Identify which cell holds the provided text, then report its [x, y] central coordinate. 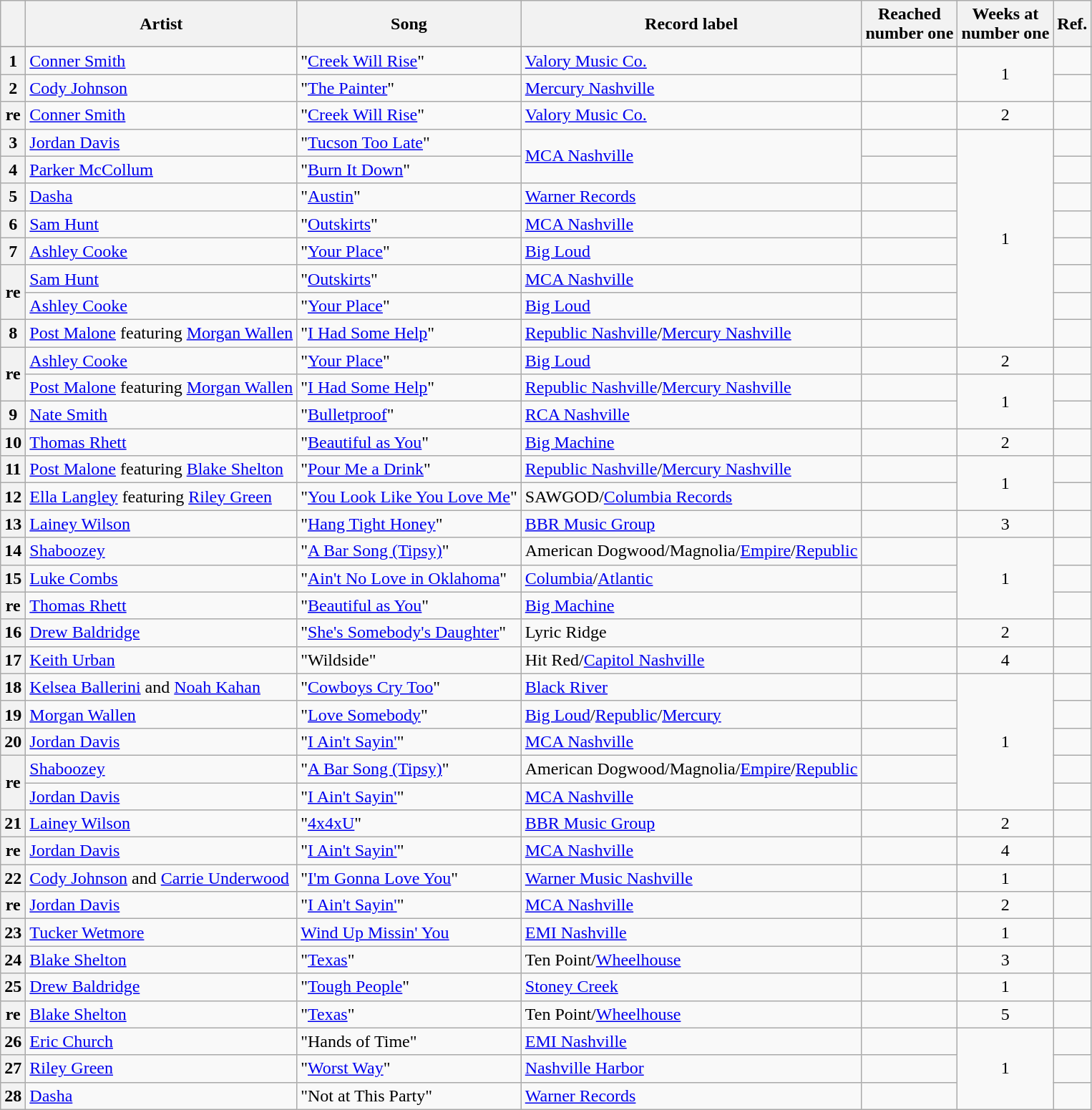
Luke Combs [162, 578]
Record label [691, 24]
Ref. [1072, 24]
8 [13, 333]
24 [13, 960]
"Cowboys Cry Too" [409, 687]
Cody Johnson [162, 88]
"Love Somebody" [409, 714]
Stoney Creek [691, 987]
18 [13, 687]
Lyric Ridge [691, 633]
21 [13, 824]
15 [13, 578]
Wind Up Missin' You [409, 933]
Weeks at number one [1005, 24]
"Hang Tight Honey" [409, 524]
"Tough People" [409, 987]
"Not at This Party" [409, 1096]
Post Malone featuring Blake Shelton [162, 469]
17 [13, 660]
26 [13, 1041]
Hit Red/Capitol Nashville [691, 660]
Morgan Wallen [162, 714]
"Worst Way" [409, 1068]
Reached number one [910, 24]
Mercury Nashville [691, 88]
23 [13, 933]
11 [13, 469]
Warner Music Nashville [691, 878]
"I'm Gonna Love You" [409, 878]
16 [13, 633]
Big Loud/Republic/Mercury [691, 714]
Eric Church [162, 1041]
13 [13, 524]
27 [13, 1068]
Cody Johnson and Carrie Underwood [162, 878]
7 [13, 251]
Keith Urban [162, 660]
Black River [691, 687]
"You Look Like You Love Me" [409, 497]
Columbia/Atlantic [691, 578]
Artist [162, 24]
28 [13, 1096]
25 [13, 987]
"Wildside" [409, 660]
20 [13, 741]
19 [13, 714]
Kelsea Ballerini and Noah Kahan [162, 687]
"Tucson Too Late" [409, 142]
"She's Somebody's Daughter" [409, 633]
Parker McCollum [162, 170]
Nashville Harbor [691, 1068]
Song [409, 24]
14 [13, 551]
Ella Langley featuring Riley Green [162, 497]
RCA Nashville [691, 415]
"Bulletproof" [409, 415]
22 [13, 878]
Riley Green [162, 1068]
6 [13, 224]
"Hands of Time" [409, 1041]
"4x4xU" [409, 824]
10 [13, 442]
"Austin" [409, 197]
Tucker Wetmore [162, 933]
"Ain't No Love in Oklahoma" [409, 578]
Nate Smith [162, 415]
"Pour Me a Drink" [409, 469]
9 [13, 415]
SAWGOD/Columbia Records [691, 497]
"Burn It Down" [409, 170]
12 [13, 497]
"The Painter" [409, 88]
